Return [x, y] of the center of cell containing provided text 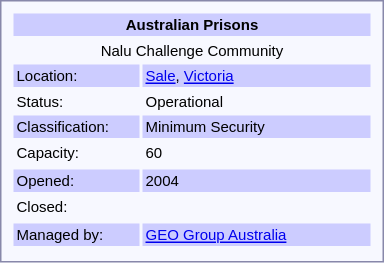
2004 [256, 181]
Classification: [77, 127]
Operational [256, 101]
Australian Prisons [192, 25]
60 [256, 152]
Minimum Security [256, 127]
Opened: [77, 181]
Managed by: [77, 235]
Closed: [77, 206]
Status: [77, 101]
Location: [77, 75]
Nalu Challenge Community [192, 50]
GEO Group Australia [256, 235]
Capacity: [77, 152]
Sale, Victoria [256, 75]
